Locate the cell with the specified text and output its [X, Y] center coordinate. 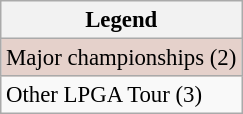
Major championships (2) [122, 58]
Legend [122, 20]
Other LPGA Tour (3) [122, 95]
